Search for the cell housing the specified text and yield its (X, Y) center coordinate. 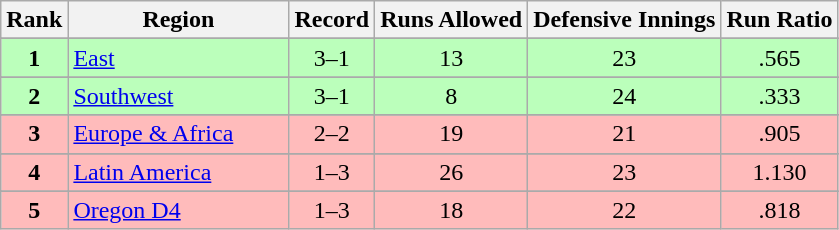
Latin America (178, 172)
Europe & Africa (178, 134)
1 (34, 58)
Southwest (178, 96)
21 (624, 134)
3 (34, 134)
22 (624, 210)
Oregon D4 (178, 210)
8 (452, 96)
Rank (34, 20)
Record (332, 20)
.333 (780, 96)
2 (34, 96)
Defensive Innings (624, 20)
Runs Allowed (452, 20)
1.130 (780, 172)
19 (452, 134)
Run Ratio (780, 20)
24 (624, 96)
4 (34, 172)
.565 (780, 58)
26 (452, 172)
18 (452, 210)
5 (34, 210)
2–2 (332, 134)
East (178, 58)
.818 (780, 210)
.905 (780, 134)
13 (452, 58)
Region (178, 20)
